Provide the [X, Y] coordinate of the cell's center where the given text is located.  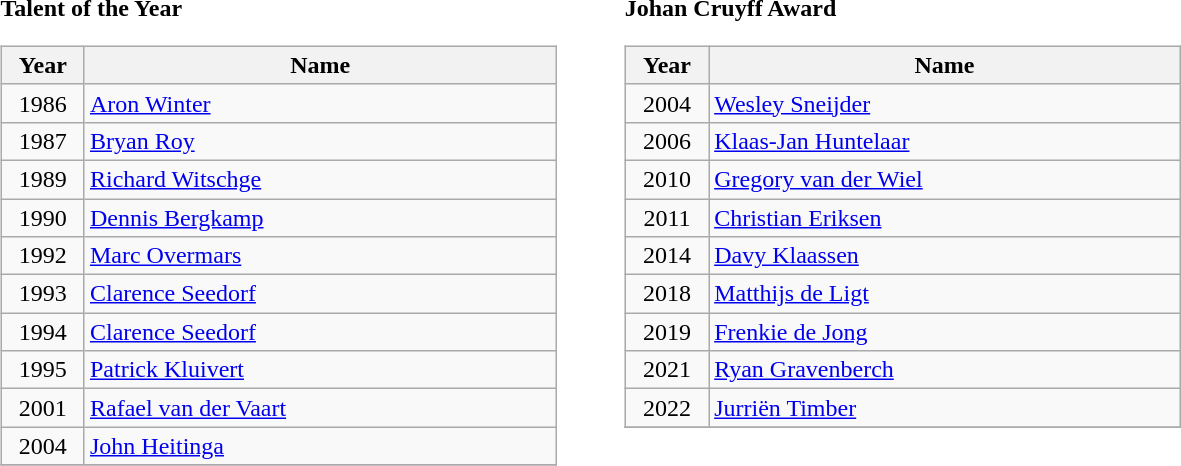
2011 [666, 217]
1989 [42, 179]
1992 [42, 256]
Christian Eriksen [945, 217]
Jurriën Timber [945, 408]
Aron Winter [320, 103]
1995 [42, 370]
2018 [666, 294]
2021 [666, 370]
Ryan Gravenberch [945, 370]
2010 [666, 179]
1994 [42, 332]
2001 [42, 408]
2019 [666, 332]
Gregory van der Wiel [945, 179]
Richard Witschge [320, 179]
Rafael van der Vaart [320, 408]
1986 [42, 103]
1993 [42, 294]
Matthijs de Ligt [945, 294]
2022 [666, 408]
John Heitinga [320, 446]
Klaas-Jan Huntelaar [945, 141]
Davy Klaassen [945, 256]
Frenkie de Jong [945, 332]
Patrick Kluivert [320, 370]
1987 [42, 141]
1990 [42, 217]
2006 [666, 141]
Wesley Sneijder [945, 103]
Bryan Roy [320, 141]
2014 [666, 256]
Marc Overmars [320, 256]
Dennis Bergkamp [320, 217]
